Detect which cell encompasses the target text, then output its (x, y) center coordinate. 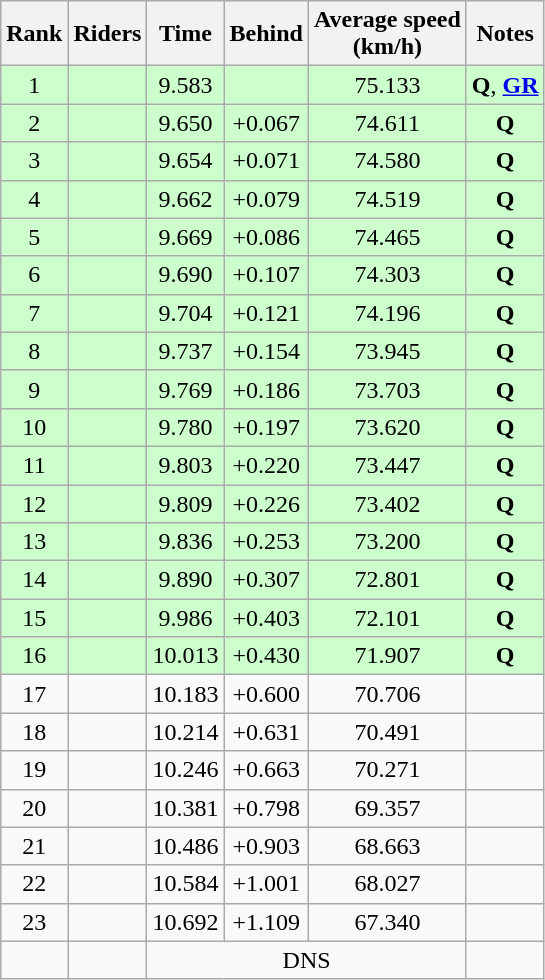
73.620 (387, 427)
10.486 (186, 846)
+0.079 (266, 199)
9 (34, 389)
+1.001 (266, 884)
+0.430 (266, 656)
9.803 (186, 465)
7 (34, 313)
13 (34, 542)
70.706 (387, 694)
6 (34, 275)
3 (34, 161)
DNS (306, 960)
9.890 (186, 580)
73.945 (387, 351)
74.465 (387, 237)
Time (186, 34)
10.246 (186, 770)
10.381 (186, 808)
9.769 (186, 389)
72.801 (387, 580)
9.669 (186, 237)
+0.154 (266, 351)
70.491 (387, 732)
10 (34, 427)
+0.226 (266, 503)
74.519 (387, 199)
68.027 (387, 884)
9.690 (186, 275)
+0.067 (266, 123)
73.402 (387, 503)
5 (34, 237)
74.303 (387, 275)
68.663 (387, 846)
19 (34, 770)
Rank (34, 34)
+0.071 (266, 161)
+0.121 (266, 313)
Riders (108, 34)
10.692 (186, 922)
9.583 (186, 85)
18 (34, 732)
9.809 (186, 503)
Average speed(km/h) (387, 34)
73.447 (387, 465)
71.907 (387, 656)
22 (34, 884)
21 (34, 846)
+0.600 (266, 694)
74.196 (387, 313)
16 (34, 656)
+0.403 (266, 618)
+0.220 (266, 465)
+0.798 (266, 808)
17 (34, 694)
+0.197 (266, 427)
23 (34, 922)
4 (34, 199)
9.780 (186, 427)
+0.903 (266, 846)
9.662 (186, 199)
11 (34, 465)
Q, GR (505, 85)
+0.107 (266, 275)
10.584 (186, 884)
75.133 (387, 85)
+0.086 (266, 237)
1 (34, 85)
9.650 (186, 123)
9.986 (186, 618)
+0.186 (266, 389)
12 (34, 503)
10.214 (186, 732)
+0.253 (266, 542)
74.611 (387, 123)
70.271 (387, 770)
+0.307 (266, 580)
14 (34, 580)
69.357 (387, 808)
74.580 (387, 161)
67.340 (387, 922)
9.654 (186, 161)
8 (34, 351)
2 (34, 123)
9.737 (186, 351)
9.836 (186, 542)
72.101 (387, 618)
+0.631 (266, 732)
Notes (505, 34)
73.703 (387, 389)
73.200 (387, 542)
10.013 (186, 656)
10.183 (186, 694)
9.704 (186, 313)
Behind (266, 34)
15 (34, 618)
+0.663 (266, 770)
+1.109 (266, 922)
20 (34, 808)
